From the cell containing the given text, extract its center point as [x, y] coordinate. 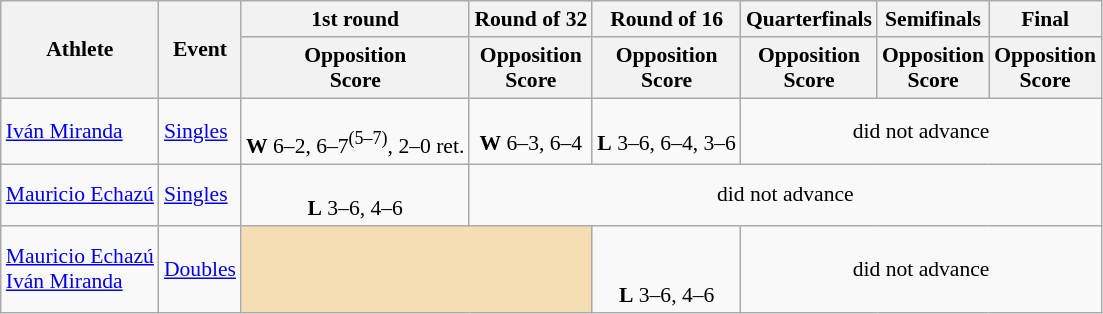
Quarterfinals [809, 19]
W 6–2, 6–7(5–7), 2–0 ret. [355, 132]
Semifinals [933, 19]
1st round [355, 19]
Athlete [80, 50]
Mauricio EchazúIván Miranda [80, 270]
L 3–6, 6–4, 3–6 [666, 132]
W 6–3, 6–4 [530, 132]
Round of 16 [666, 19]
Round of 32 [530, 19]
Event [200, 50]
Doubles [200, 270]
Iván Miranda [80, 132]
Mauricio Echazú [80, 196]
Final [1045, 19]
